Capture the cell that displays the provided text and extract its (X, Y) central coordinate. 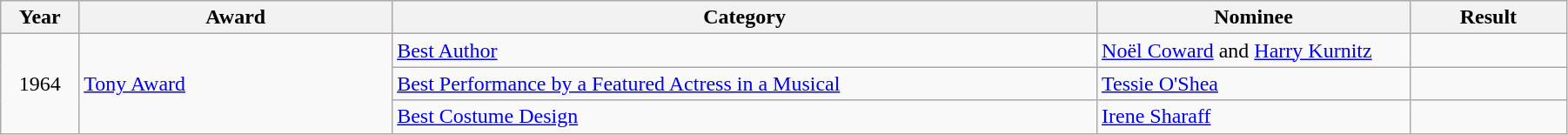
Best Author (745, 51)
Tessie O'Shea (1254, 84)
Result (1488, 17)
Noël Coward and Harry Kurnitz (1254, 51)
Award (236, 17)
Best Costume Design (745, 117)
1964 (40, 84)
Best Performance by a Featured Actress in a Musical (745, 84)
Category (745, 17)
Year (40, 17)
Irene Sharaff (1254, 117)
Nominee (1254, 17)
Tony Award (236, 84)
